Identify which cell holds the provided text, then report its (x, y) central coordinate. 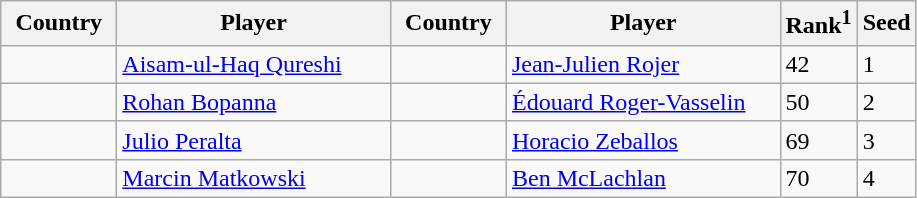
Rohan Bopanna (254, 102)
50 (818, 102)
2 (886, 102)
69 (818, 140)
70 (818, 178)
Rank1 (818, 24)
3 (886, 140)
Seed (886, 24)
Aisam-ul-Haq Qureshi (254, 64)
4 (886, 178)
Édouard Roger-Vasselin (643, 102)
Ben McLachlan (643, 178)
1 (886, 64)
Horacio Zeballos (643, 140)
Marcin Matkowski (254, 178)
Julio Peralta (254, 140)
42 (818, 64)
Jean-Julien Rojer (643, 64)
